Capture the cell that displays the provided text and extract its (X, Y) central coordinate. 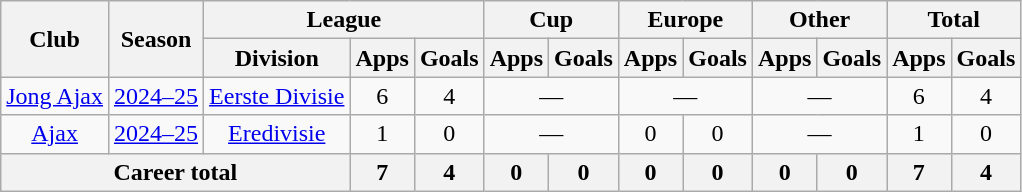
Division (277, 58)
Eredivisie (277, 134)
Ajax (55, 134)
Eerste Divisie (277, 96)
League (344, 20)
Europe (685, 20)
Season (156, 39)
Club (55, 39)
Other (819, 20)
Career total (176, 172)
Total (954, 20)
Jong Ajax (55, 96)
Cup (551, 20)
